Output the [X, Y] coordinate of the center of the cell containing the given text.  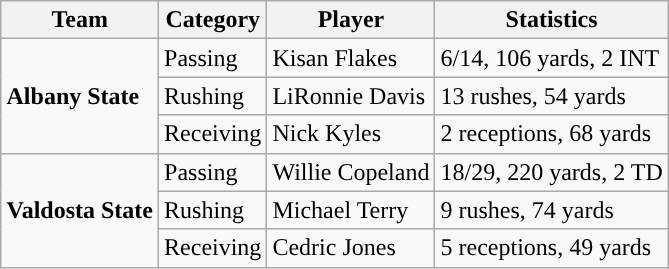
Albany State [80, 96]
9 rushes, 74 yards [552, 210]
Kisan Flakes [351, 58]
18/29, 220 yards, 2 TD [552, 172]
2 receptions, 68 yards [552, 134]
Nick Kyles [351, 134]
Category [213, 20]
Statistics [552, 20]
Player [351, 20]
Team [80, 20]
Michael Terry [351, 210]
LiRonnie Davis [351, 96]
6/14, 106 yards, 2 INT [552, 58]
13 rushes, 54 yards [552, 96]
Cedric Jones [351, 248]
Valdosta State [80, 210]
Willie Copeland [351, 172]
5 receptions, 49 yards [552, 248]
